Scan for the cell matching the given text and deliver its [x, y] coordinate at center. 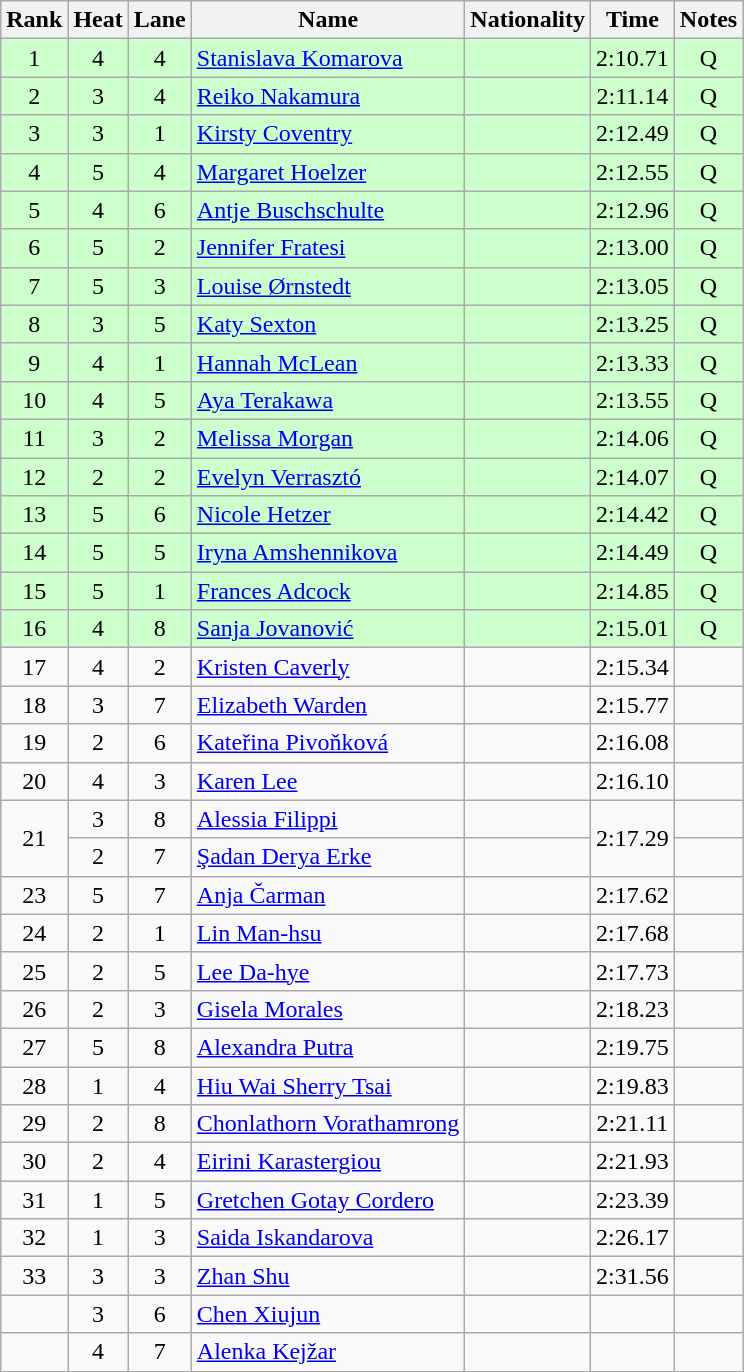
2:16.10 [633, 781]
2:12.49 [633, 134]
Louise Ørnstedt [328, 286]
Margaret Hoelzer [328, 172]
25 [34, 971]
Melissa Morgan [328, 438]
Chonlathorn Vorathamrong [328, 1124]
Stanislava Komarova [328, 58]
2:23.39 [633, 1200]
2:17.62 [633, 895]
2:10.71 [633, 58]
Hannah McLean [328, 362]
2:14.85 [633, 591]
2:13.55 [633, 400]
Katy Sexton [328, 324]
Iryna Amshennikova [328, 553]
26 [34, 1009]
2:13.25 [633, 324]
Kristen Caverly [328, 667]
11 [34, 438]
Reiko Nakamura [328, 96]
28 [34, 1085]
Zhan Shu [328, 1276]
14 [34, 553]
Aya Terakawa [328, 400]
2:19.83 [633, 1085]
Elizabeth Warden [328, 705]
2:14.42 [633, 515]
2:18.23 [633, 1009]
Karen Lee [328, 781]
Saida Iskandarova [328, 1238]
2:13.00 [633, 248]
Kirsty Coventry [328, 134]
Gisela Morales [328, 1009]
2:21.11 [633, 1124]
Şadan Derya Erke [328, 857]
Eirini Karastergiou [328, 1162]
2:26.17 [633, 1238]
Lin Man-hsu [328, 933]
2:13.33 [633, 362]
Evelyn Verrasztó [328, 477]
29 [34, 1124]
2:14.49 [633, 553]
2:19.75 [633, 1047]
2:15.34 [633, 667]
Alessia Filippi [328, 819]
20 [34, 781]
2:17.73 [633, 971]
31 [34, 1200]
Gretchen Gotay Cordero [328, 1200]
Anja Čarman [328, 895]
Time [633, 20]
18 [34, 705]
Chen Xiujun [328, 1314]
Frances Adcock [328, 591]
Alexandra Putra [328, 1047]
27 [34, 1047]
2:17.29 [633, 838]
Sanja Jovanović [328, 629]
2:12.55 [633, 172]
30 [34, 1162]
10 [34, 400]
2:12.96 [633, 210]
12 [34, 477]
Alenka Kejžar [328, 1352]
Nationality [528, 20]
17 [34, 667]
Name [328, 20]
15 [34, 591]
Jennifer Fratesi [328, 248]
Antje Buschschulte [328, 210]
2:21.93 [633, 1162]
2:17.68 [633, 933]
2:31.56 [633, 1276]
19 [34, 743]
2:14.06 [633, 438]
33 [34, 1276]
2:15.01 [633, 629]
24 [34, 933]
32 [34, 1238]
Lane [160, 20]
2:16.08 [633, 743]
2:13.05 [633, 286]
Lee Da-hye [328, 971]
9 [34, 362]
2:11.14 [633, 96]
16 [34, 629]
21 [34, 838]
Notes [708, 20]
23 [34, 895]
Hiu Wai Sherry Tsai [328, 1085]
Rank [34, 20]
2:14.07 [633, 477]
Heat [98, 20]
2:15.77 [633, 705]
Kateřina Pivoňková [328, 743]
13 [34, 515]
Nicole Hetzer [328, 515]
